For the text-containing cell, return its midpoint in [x, y] coordinate format. 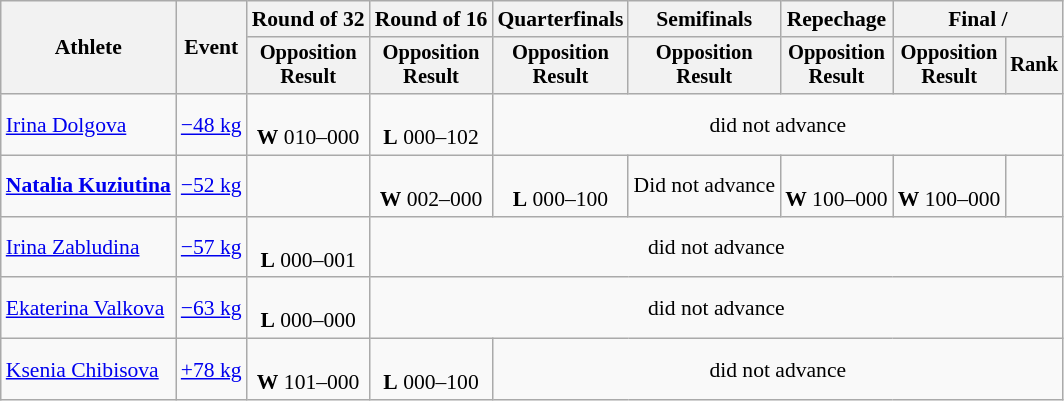
Quarterfinals [560, 19]
L 000–102 [432, 124]
Rank [1034, 66]
W 101–000 [308, 370]
Semifinals [704, 19]
Repechage [836, 19]
L 000–001 [308, 248]
Natalia Kuziutina [88, 186]
Did not advance [704, 186]
Ekaterina Valkova [88, 308]
Irina Dolgova [88, 124]
+78 kg [212, 370]
Ksenia Chibisova [88, 370]
Final / [978, 19]
Irina Zabludina [88, 248]
−63 kg [212, 308]
W 010–000 [308, 124]
−52 kg [212, 186]
Athlete [88, 48]
Round of 32 [308, 19]
W 002–000 [432, 186]
−48 kg [212, 124]
Round of 16 [432, 19]
Event [212, 48]
−57 kg [212, 248]
L 000–000 [308, 308]
